Capture the cell that displays the provided text and extract its (x, y) central coordinate. 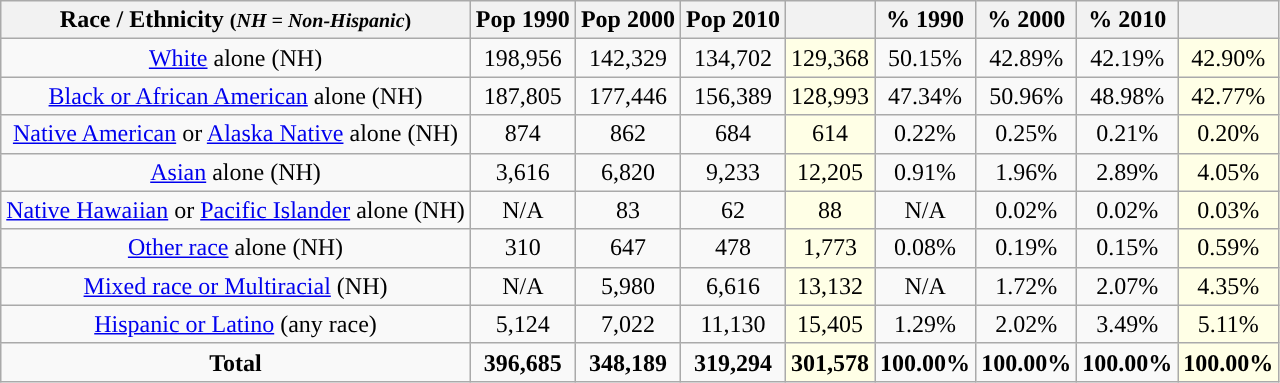
0.15% (1128, 248)
319,294 (732, 362)
6,616 (732, 286)
1.29% (926, 324)
Hispanic or Latino (any race) (236, 324)
142,329 (628, 58)
614 (830, 134)
9,233 (732, 172)
2.02% (1026, 324)
3,616 (522, 172)
396,685 (522, 362)
83 (628, 210)
348,189 (628, 362)
478 (732, 248)
0.03% (1228, 210)
Mixed race or Multiracial (NH) (236, 286)
% 2000 (1026, 20)
684 (732, 134)
Pop 2010 (732, 20)
2.89% (1128, 172)
5,980 (628, 286)
6,820 (628, 172)
White alone (NH) (236, 58)
15,405 (830, 324)
12,205 (830, 172)
0.91% (926, 172)
301,578 (830, 362)
0.08% (926, 248)
% 2010 (1128, 20)
156,389 (732, 96)
42.90% (1228, 58)
128,993 (830, 96)
42.19% (1128, 58)
134,702 (732, 58)
5.11% (1228, 324)
Race / Ethnicity (NH = Non-Hispanic) (236, 20)
4.35% (1228, 286)
0.20% (1228, 134)
50.96% (1026, 96)
Pop 2000 (628, 20)
862 (628, 134)
0.19% (1026, 248)
177,446 (628, 96)
874 (522, 134)
Native American or Alaska Native alone (NH) (236, 134)
Asian alone (NH) (236, 172)
13,132 (830, 286)
50.15% (926, 58)
% 1990 (926, 20)
Pop 1990 (522, 20)
129,368 (830, 58)
1.96% (1026, 172)
7,022 (628, 324)
0.59% (1228, 248)
198,956 (522, 58)
5,124 (522, 324)
2.07% (1128, 286)
1,773 (830, 248)
47.34% (926, 96)
11,130 (732, 324)
647 (628, 248)
3.49% (1128, 324)
Native Hawaiian or Pacific Islander alone (NH) (236, 210)
310 (522, 248)
62 (732, 210)
42.89% (1026, 58)
42.77% (1228, 96)
48.98% (1128, 96)
4.05% (1228, 172)
1.72% (1026, 286)
Black or African American alone (NH) (236, 96)
Other race alone (NH) (236, 248)
0.22% (926, 134)
Total (236, 362)
0.21% (1128, 134)
88 (830, 210)
0.25% (1026, 134)
187,805 (522, 96)
